Return [X, Y] of the center of cell containing provided text 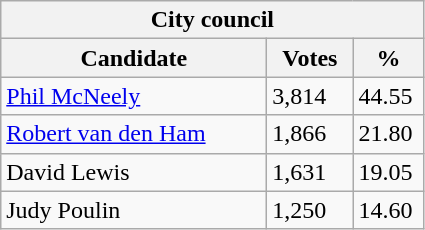
Votes [310, 58]
1,250 [310, 210]
21.80 [388, 134]
David Lewis [134, 172]
Judy Poulin [134, 210]
Candidate [134, 58]
Phil McNeely [134, 96]
City council [212, 20]
Robert van den Ham [134, 134]
3,814 [310, 96]
14.60 [388, 210]
44.55 [388, 96]
1,866 [310, 134]
1,631 [310, 172]
% [388, 58]
19.05 [388, 172]
